Capture the cell that displays the provided text and extract its (X, Y) central coordinate. 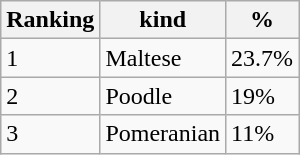
19% (262, 96)
Poodle (163, 96)
% (262, 20)
1 (50, 58)
kind (163, 20)
2 (50, 96)
Maltese (163, 58)
23.7% (262, 58)
Pomeranian (163, 134)
3 (50, 134)
Ranking (50, 20)
11% (262, 134)
